Determine the (x, y) coordinate at the center of the cell enclosing the given text.  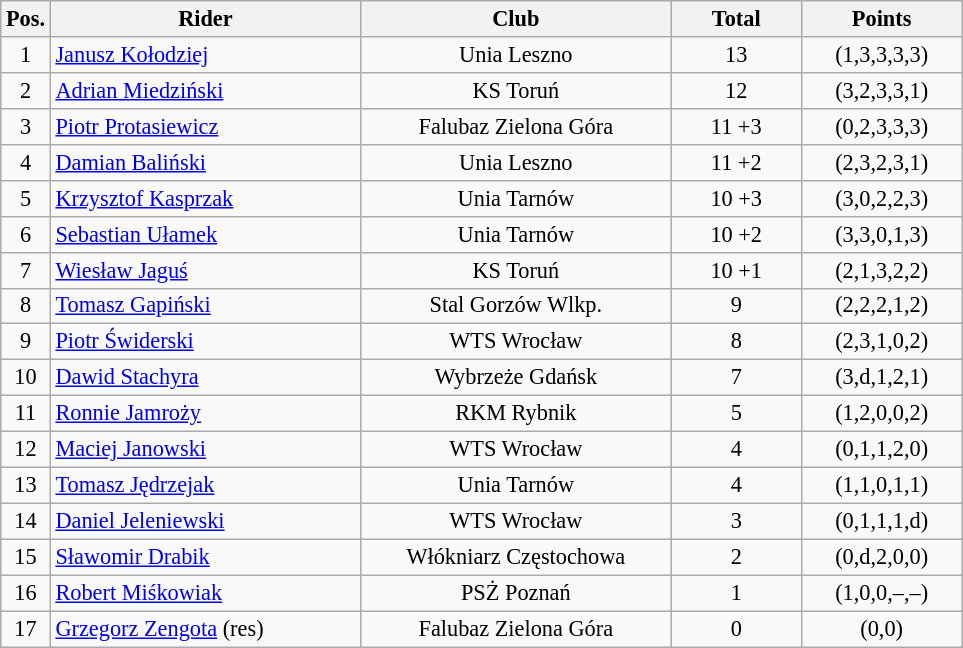
PSŻ Poznań (516, 593)
(3,0,2,2,3) (881, 198)
Stal Gorzów Wlkp. (516, 306)
Daniel Jeleniewski (205, 521)
Krzysztof Kasprzak (205, 198)
Sławomir Drabik (205, 557)
(1,1,0,1,1) (881, 485)
14 (26, 521)
(1,3,3,3,3) (881, 55)
(2,3,2,3,1) (881, 162)
(2,1,3,2,2) (881, 270)
Piotr Świderski (205, 342)
10 +3 (736, 198)
RKM Rybnik (516, 414)
Wiesław Jaguś (205, 270)
(2,2,2,1,2) (881, 306)
Sebastian Ułamek (205, 234)
(0,1,1,2,0) (881, 450)
10 (26, 378)
Włókniarz Częstochowa (516, 557)
17 (26, 629)
(1,2,0,0,2) (881, 414)
Tomasz Gapiński (205, 306)
11 +3 (736, 126)
Damian Baliński (205, 162)
Maciej Janowski (205, 450)
Robert Miśkowiak (205, 593)
Total (736, 19)
(0,1,1,1,d) (881, 521)
10 +2 (736, 234)
Grzegorz Zengota (res) (205, 629)
Janusz Kołodziej (205, 55)
Wybrzeże Gdańsk (516, 378)
0 (736, 629)
11 (26, 414)
(3,2,3,3,1) (881, 90)
Adrian Miedziński (205, 90)
Dawid Stachyra (205, 378)
(1,0,0,–,–) (881, 593)
Pos. (26, 19)
16 (26, 593)
(3,d,1,2,1) (881, 378)
(0,d,2,0,0) (881, 557)
(3,3,0,1,3) (881, 234)
Piotr Protasiewicz (205, 126)
(0,0) (881, 629)
Points (881, 19)
(2,3,1,0,2) (881, 342)
Rider (205, 19)
6 (26, 234)
Ronnie Jamroży (205, 414)
11 +2 (736, 162)
15 (26, 557)
(0,2,3,3,3) (881, 126)
10 +1 (736, 270)
Club (516, 19)
Tomasz Jędrzejak (205, 485)
